Detect which cell encompasses the target text, then output its [x, y] center coordinate. 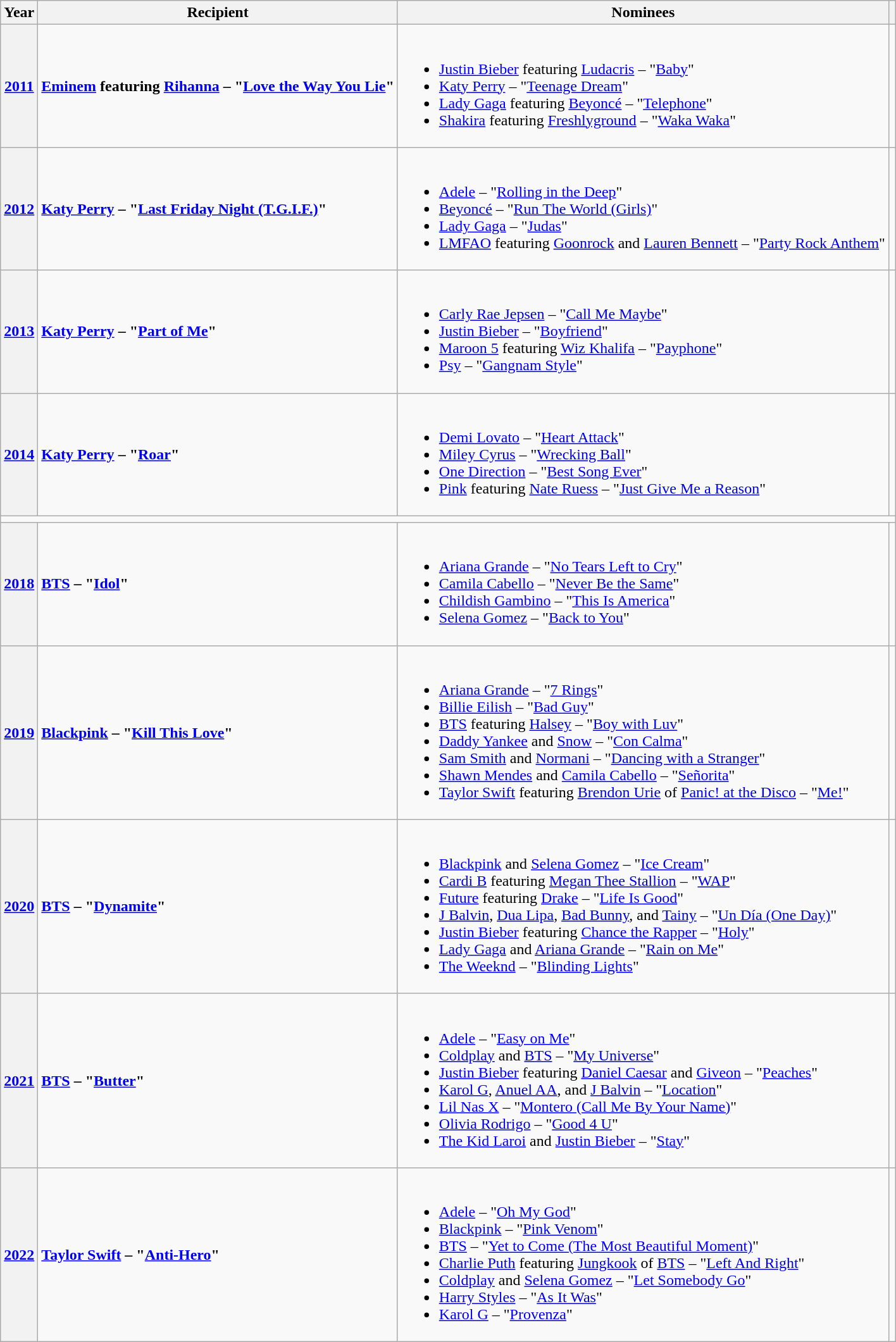
Katy Perry – "Roar" [218, 454]
2011 [19, 86]
2014 [19, 454]
2018 [19, 584]
Year [19, 13]
2019 [19, 733]
BTS – "Dynamite" [218, 906]
BTS – "Butter" [218, 1081]
2021 [19, 1081]
Nominees [643, 13]
2013 [19, 332]
2012 [19, 209]
Blackpink – "Kill This Love" [218, 733]
Taylor Swift – "Anti-Hero" [218, 1254]
Adele – "Rolling in the Deep"Beyoncé – "Run The World (Girls)"Lady Gaga – "Judas"LMFAO featuring Goonrock and Lauren Bennett – "Party Rock Anthem" [643, 209]
Demi Lovato – "Heart Attack"Miley Cyrus – "Wrecking Ball"One Direction – "Best Song Ever"Pink featuring Nate Ruess – "Just Give Me a Reason" [643, 454]
Carly Rae Jepsen – "Call Me Maybe"Justin Bieber – "Boyfriend"Maroon 5 featuring Wiz Khalifa – "Payphone"Psy – "Gangnam Style" [643, 332]
Ariana Grande – "No Tears Left to Cry"Camila Cabello – "Never Be the Same"Childish Gambino – "This Is America"Selena Gomez – "Back to You" [643, 584]
2020 [19, 906]
2022 [19, 1254]
Katy Perry – "Part of Me" [218, 332]
Katy Perry – "Last Friday Night (T.G.I.F.)" [218, 209]
Recipient [218, 13]
Eminem featuring Rihanna – "Love the Way You Lie" [218, 86]
BTS – "Idol" [218, 584]
